Detect which cell encompasses the target text, then output its (x, y) center coordinate. 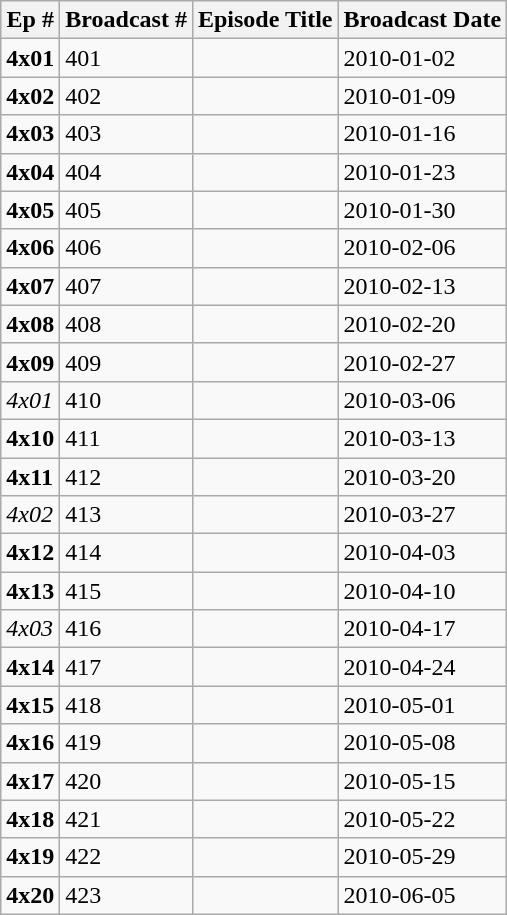
409 (126, 362)
4x14 (30, 667)
Broadcast Date (422, 20)
415 (126, 591)
2010-04-17 (422, 629)
4x05 (30, 210)
2010-02-06 (422, 248)
Episode Title (265, 20)
4x11 (30, 477)
4x08 (30, 324)
2010-01-23 (422, 172)
4x16 (30, 743)
421 (126, 819)
404 (126, 172)
402 (126, 96)
2010-03-13 (422, 438)
407 (126, 286)
2010-06-05 (422, 895)
418 (126, 705)
2010-04-10 (422, 591)
423 (126, 895)
2010-02-13 (422, 286)
4x12 (30, 553)
422 (126, 857)
2010-04-24 (422, 667)
2010-05-29 (422, 857)
419 (126, 743)
406 (126, 248)
4x15 (30, 705)
2010-01-30 (422, 210)
416 (126, 629)
2010-02-27 (422, 362)
2010-05-22 (422, 819)
2010-01-09 (422, 96)
4x07 (30, 286)
2010-03-27 (422, 515)
4x10 (30, 438)
4x09 (30, 362)
2010-04-03 (422, 553)
413 (126, 515)
2010-05-08 (422, 743)
2010-03-20 (422, 477)
4x13 (30, 591)
4x20 (30, 895)
408 (126, 324)
411 (126, 438)
Broadcast # (126, 20)
4x04 (30, 172)
417 (126, 667)
405 (126, 210)
410 (126, 400)
2010-02-20 (422, 324)
2010-03-06 (422, 400)
4x17 (30, 781)
Ep # (30, 20)
4x06 (30, 248)
4x19 (30, 857)
401 (126, 58)
4x18 (30, 819)
2010-05-15 (422, 781)
2010-05-01 (422, 705)
2010-01-02 (422, 58)
403 (126, 134)
2010-01-16 (422, 134)
420 (126, 781)
412 (126, 477)
414 (126, 553)
